Search for the cell housing the specified text and yield its (x, y) center coordinate. 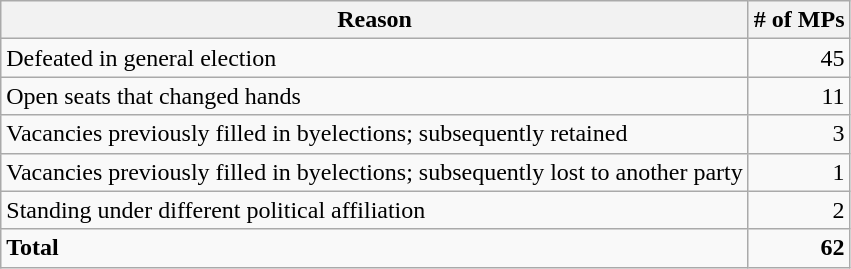
11 (799, 96)
62 (799, 248)
3 (799, 134)
2 (799, 210)
Defeated in general election (375, 58)
# of MPs (799, 20)
Total (375, 248)
45 (799, 58)
Open seats that changed hands (375, 96)
1 (799, 172)
Standing under different political affiliation (375, 210)
Reason (375, 20)
Vacancies previously filled in byelections; subsequently retained (375, 134)
Vacancies previously filled in byelections; subsequently lost to another party (375, 172)
